Capture the cell that displays the provided text and extract its (X, Y) central coordinate. 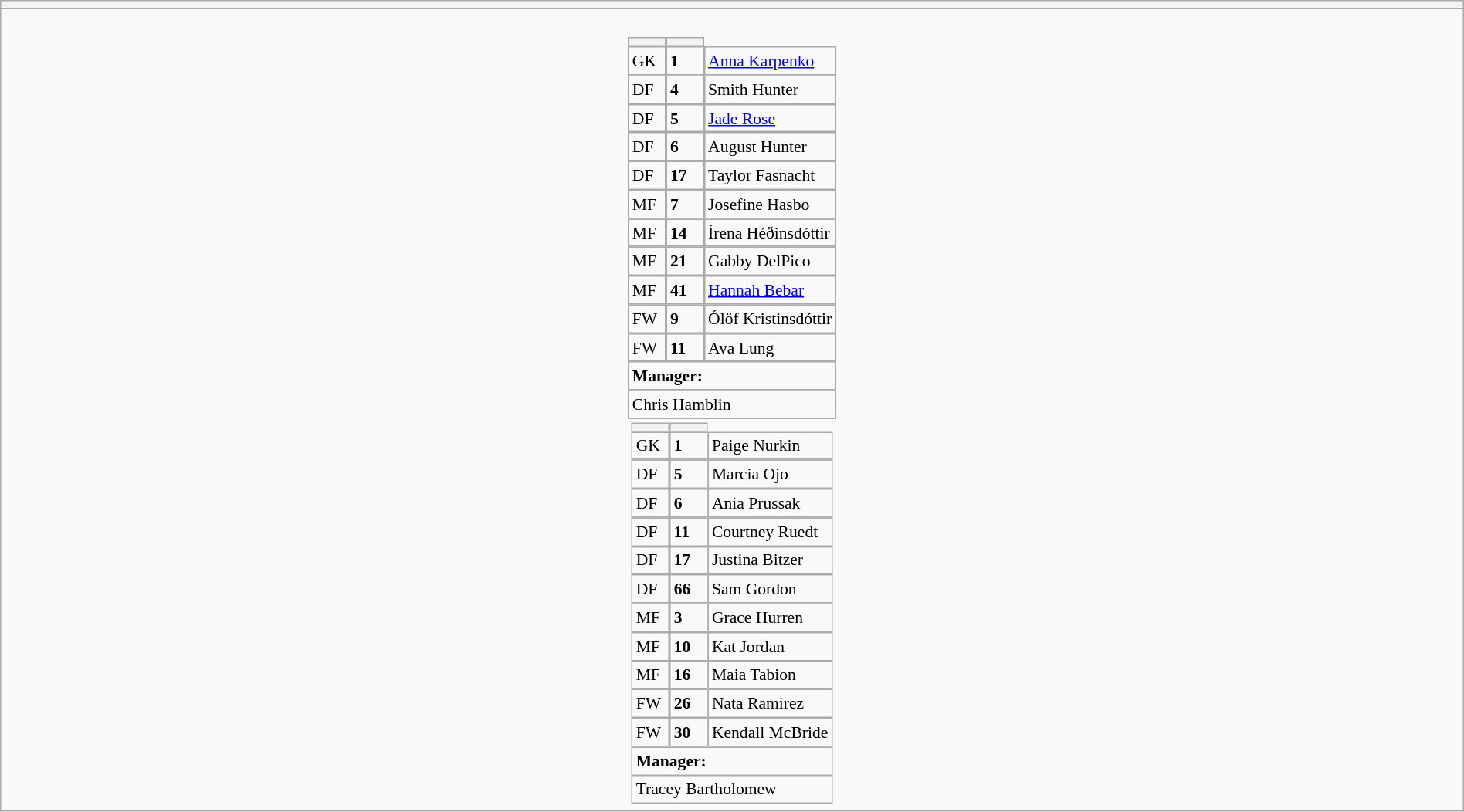
21 (684, 261)
Gabby DelPico (770, 261)
Kat Jordan (770, 647)
August Hunter (770, 147)
7 (684, 204)
10 (689, 647)
Ania Prussak (770, 503)
Justina Bitzer (770, 560)
Írena Héðinsdóttir (770, 233)
Ólöf Kristinsdóttir (770, 318)
16 (689, 675)
Kendall McBride (770, 732)
Marcia Ojo (770, 474)
9 (684, 318)
Courtney Ruedt (770, 531)
Paige Nurkin (770, 446)
Chris Hamblin (732, 404)
Taylor Fasnacht (770, 176)
Josefine Hasbo (770, 204)
Grace Hurren (770, 617)
Jade Rose (770, 119)
Ava Lung (770, 347)
3 (689, 617)
Hannah Bebar (770, 290)
14 (684, 233)
Nata Ramirez (770, 704)
Tracey Bartholomew (732, 789)
26 (689, 704)
Smith Hunter (770, 90)
66 (689, 588)
Maia Tabion (770, 675)
41 (684, 290)
Sam Gordon (770, 588)
Anna Karpenko (770, 60)
4 (684, 90)
30 (689, 732)
